Scan for the cell matching the given text and deliver its (x, y) coordinate at center. 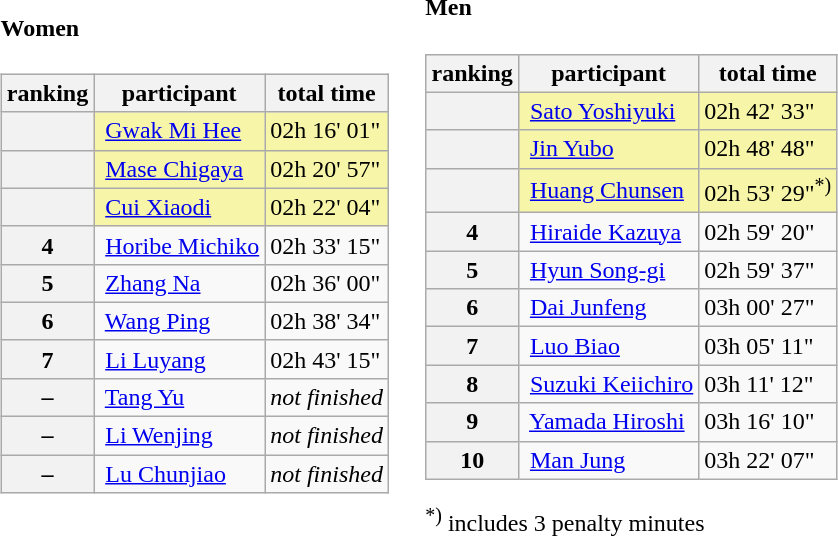
Jin Yubo (608, 149)
Man Jung (608, 460)
03h 11' 12" (768, 384)
Tang Yu (180, 398)
Luo Biao (608, 346)
Cui Xiaodi (180, 207)
Li Wenjing (180, 436)
02h 20' 57" (327, 169)
03h 05' 11" (768, 346)
Wang Ping (180, 321)
Huang Chunsen (608, 190)
10 (472, 460)
8 (472, 384)
02h 59' 20" (768, 232)
Yamada Hiroshi (608, 422)
9 (472, 422)
02h 38' 34" (327, 321)
02h 59' 37" (768, 270)
03h 00' 27" (768, 308)
03h 16' 10" (768, 422)
Hyun Song-gi (608, 270)
Sato Yoshiyuki (608, 111)
Li Luyang (180, 359)
02h 53' 29"*) (768, 190)
Lu Chunjiao (180, 474)
02h 22' 04" (327, 207)
Hiraide Kazuya (608, 232)
Suzuki Keiichiro (608, 384)
02h 36' 00" (327, 283)
Zhang Na (180, 283)
02h 33' 15" (327, 245)
Horibe Michiko (180, 245)
03h 22' 07" (768, 460)
02h 43' 15" (327, 359)
Mase Chigaya (180, 169)
02h 42' 33" (768, 111)
02h 16' 01" (327, 131)
Gwak Mi Hee (180, 131)
Dai Junfeng (608, 308)
02h 48' 48" (768, 149)
